Extract the (X, Y) coordinate from the center of the cell holding the provided text.  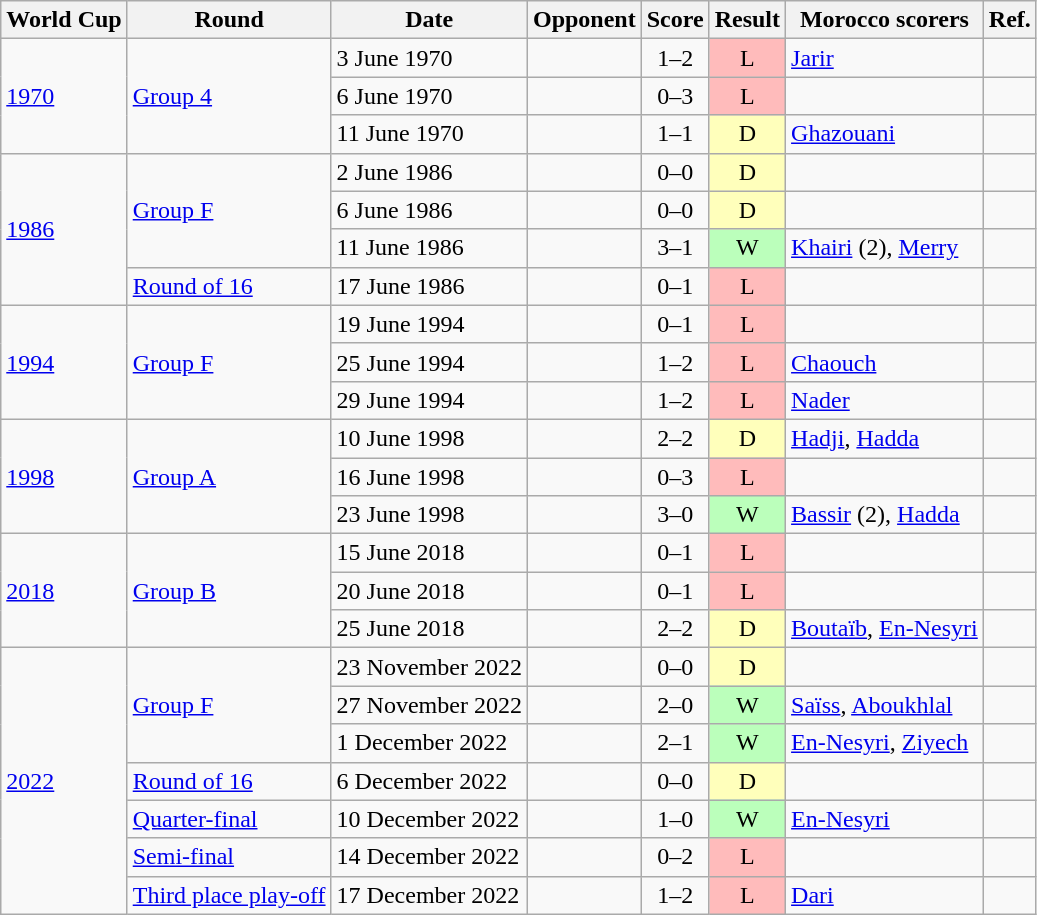
1994 (64, 362)
Boutaïb, En-Nesyri (885, 629)
Saïss, Aboukhlal (885, 705)
Nader (885, 400)
6 December 2022 (429, 781)
Bassir (2), Hadda (885, 515)
Opponent (584, 20)
1–0 (675, 819)
0–2 (675, 857)
Dari (885, 895)
23 June 1998 (429, 515)
Quarter-final (229, 819)
World Cup (64, 20)
10 December 2022 (429, 819)
2018 (64, 591)
En-Nesyri (885, 819)
Jarir (885, 58)
14 December 2022 (429, 857)
3–0 (675, 515)
1 December 2022 (429, 743)
2 June 1986 (429, 172)
11 June 1970 (429, 134)
17 June 1986 (429, 286)
Khairi (2), Merry (885, 248)
En-Nesyri, Ziyech (885, 743)
1970 (64, 96)
1998 (64, 476)
Chaouch (885, 362)
20 June 2018 (429, 591)
Morocco scorers (885, 20)
Group B (229, 591)
1986 (64, 229)
3 June 1970 (429, 58)
16 June 1998 (429, 477)
3–1 (675, 248)
6 June 1970 (429, 96)
1–1 (675, 134)
25 June 1994 (429, 362)
Group 4 (229, 96)
25 June 2018 (429, 629)
Date (429, 20)
Round (229, 20)
15 June 2018 (429, 553)
6 June 1986 (429, 210)
10 June 1998 (429, 438)
17 December 2022 (429, 895)
Score (675, 20)
2–0 (675, 705)
2–1 (675, 743)
Result (747, 20)
Ghazouani (885, 134)
23 November 2022 (429, 667)
Ref. (1010, 20)
Semi-final (229, 857)
Third place play-off (229, 895)
2022 (64, 781)
29 June 1994 (429, 400)
19 June 1994 (429, 324)
Group A (229, 476)
27 November 2022 (429, 705)
11 June 1986 (429, 248)
Hadji, Hadda (885, 438)
